Locate the cell with the specified text and output its [X, Y] center coordinate. 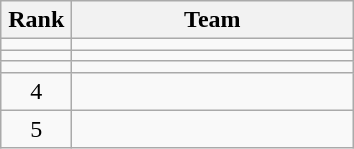
Rank [36, 20]
5 [36, 129]
4 [36, 91]
Team [212, 20]
